Pinpoint the cell where the given text exists, returning its (x, y) midpoint coordinate. 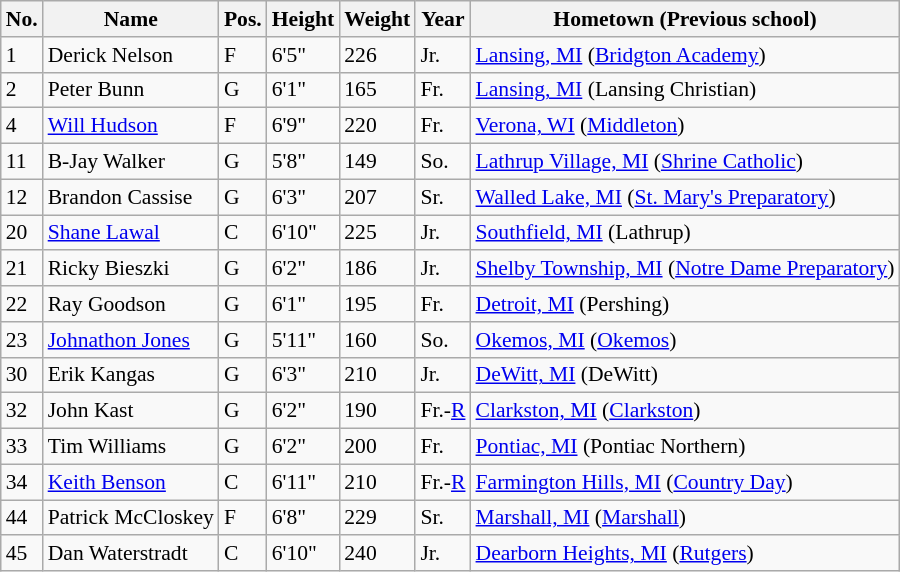
Hometown (Previous school) (686, 19)
6'11" (303, 482)
220 (377, 126)
Marshall, MI (Marshall) (686, 518)
Patrick McCloskey (131, 518)
Johnathon Jones (131, 340)
Weight (377, 19)
165 (377, 90)
1 (22, 55)
Lathrup Village, MI (Shrine Catholic) (686, 162)
Shane Lawal (131, 233)
Height (303, 19)
Ray Goodson (131, 304)
207 (377, 197)
21 (22, 269)
Tim Williams (131, 447)
Shelby Township, MI (Notre Dame Preparatory) (686, 269)
Ricky Bieszki (131, 269)
Lansing, MI (Bridgton Academy) (686, 55)
32 (22, 411)
Dan Waterstradt (131, 554)
No. (22, 19)
4 (22, 126)
Walled Lake, MI (St. Mary's Preparatory) (686, 197)
Name (131, 19)
23 (22, 340)
Dearborn Heights, MI (Rutgers) (686, 554)
149 (377, 162)
225 (377, 233)
Farmington Hills, MI (Country Day) (686, 482)
200 (377, 447)
160 (377, 340)
22 (22, 304)
Brandon Cassise (131, 197)
229 (377, 518)
190 (377, 411)
5'11" (303, 340)
6'5" (303, 55)
240 (377, 554)
20 (22, 233)
195 (377, 304)
Okemos, MI (Okemos) (686, 340)
6'8" (303, 518)
30 (22, 375)
Lansing, MI (Lansing Christian) (686, 90)
Year (442, 19)
Will Hudson (131, 126)
5'8" (303, 162)
186 (377, 269)
Derick Nelson (131, 55)
John Kast (131, 411)
226 (377, 55)
6'9" (303, 126)
Pos. (243, 19)
Verona, WI (Middleton) (686, 126)
44 (22, 518)
Pontiac, MI (Pontiac Northern) (686, 447)
Clarkston, MI (Clarkston) (686, 411)
34 (22, 482)
Southfield, MI (Lathrup) (686, 233)
45 (22, 554)
33 (22, 447)
12 (22, 197)
Keith Benson (131, 482)
Erik Kangas (131, 375)
Detroit, MI (Pershing) (686, 304)
Peter Bunn (131, 90)
B-Jay Walker (131, 162)
DeWitt, MI (DeWitt) (686, 375)
2 (22, 90)
11 (22, 162)
